Find where the given text appears and provide that cell's center as [X, Y] coordinate. 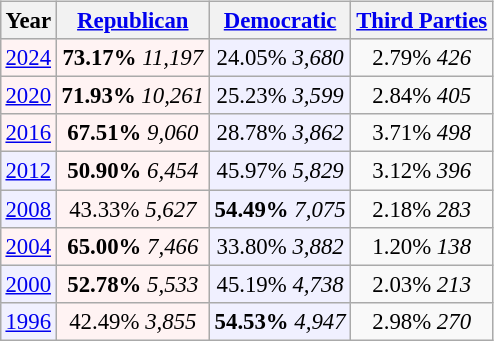
45.19% 4,738 [280, 284]
52.78% 5,533 [132, 284]
45.97% 5,829 [280, 171]
28.78% 3,862 [280, 133]
3.71% 498 [422, 133]
2016 [28, 133]
65.00% 7,466 [132, 246]
2004 [28, 246]
Year [28, 21]
54.53% 4,947 [280, 321]
24.05% 3,680 [280, 58]
71.93% 10,261 [132, 96]
50.90% 6,454 [132, 171]
2000 [28, 284]
42.49% 3,855 [132, 321]
2.98% 270 [422, 321]
3.12% 396 [422, 171]
2012 [28, 171]
2.03% 213 [422, 284]
2.18% 283 [422, 209]
Third Parties [422, 21]
43.33% 5,627 [132, 209]
1.20% 138 [422, 246]
2020 [28, 96]
Republican [132, 21]
25.23% 3,599 [280, 96]
33.80% 3,882 [280, 246]
73.17% 11,197 [132, 58]
2024 [28, 58]
54.49% 7,075 [280, 209]
2.79% 426 [422, 58]
2008 [28, 209]
67.51% 9,060 [132, 133]
2.84% 405 [422, 96]
1996 [28, 321]
Democratic [280, 21]
